For the text-containing cell, return its midpoint in (x, y) coordinate format. 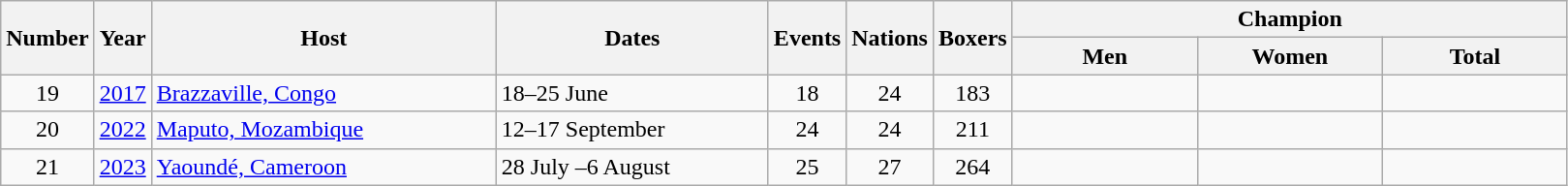
Men (1104, 56)
Yaoundé, Cameroon (323, 167)
Number (47, 38)
2023 (122, 167)
21 (47, 167)
Total (1474, 56)
18–25 June (631, 93)
Host (323, 38)
28 July –6 August (631, 167)
183 (972, 93)
Champion (1290, 19)
Dates (631, 38)
Maputo, Mozambique (323, 130)
211 (972, 130)
20 (47, 130)
Brazzaville, Congo (323, 93)
25 (807, 167)
Boxers (972, 38)
Events (807, 38)
2017 (122, 93)
12–17 September (631, 130)
18 (807, 93)
Year (122, 38)
2022 (122, 130)
Women (1290, 56)
Nations (890, 38)
264 (972, 167)
27 (890, 167)
19 (47, 93)
